Scan for the cell matching the given text and deliver its (X, Y) coordinate at center. 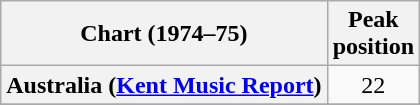
Australia (Kent Music Report) (164, 85)
Peakposition (373, 34)
Chart (1974–75) (164, 34)
22 (373, 85)
